Locate the cell with the specified text and output its [x, y] center coordinate. 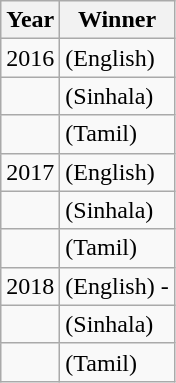
Year [30, 20]
2016 [30, 58]
2018 [30, 286]
Winner [117, 20]
2017 [30, 172]
(English) - [117, 286]
